Identify which cell holds the provided text, then report its (X, Y) central coordinate. 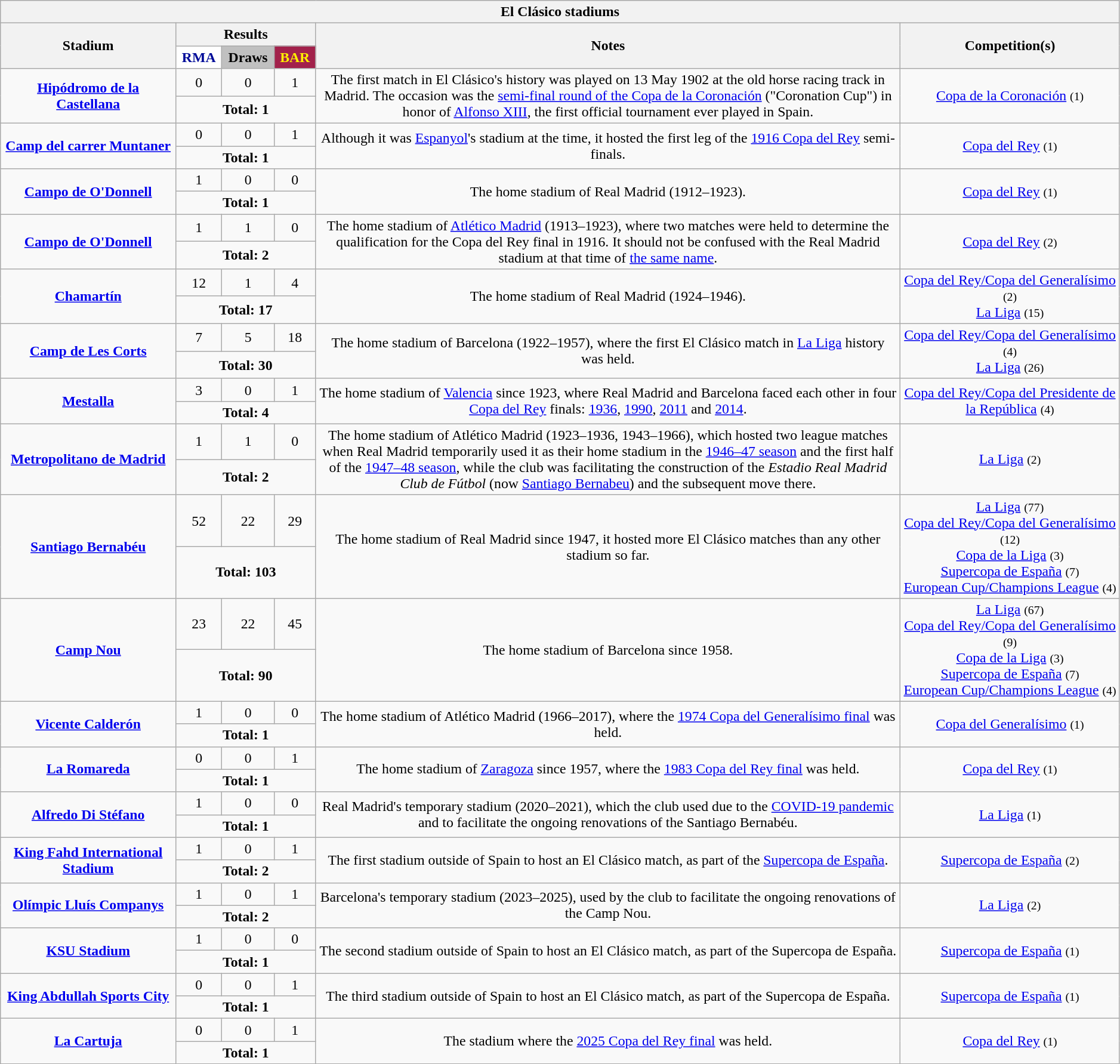
King Fahd International Stadium (88, 860)
Metropolitano de Madrid (88, 459)
The home stadium of Real Madrid (1924–1946). (608, 296)
Copa del Rey (2) (1010, 241)
Copa de la Coronación (1) (1010, 95)
The third stadium outside of Spain to host an El Clásico match, as part of the Supercopa de España. (608, 996)
La Liga (67) Copa del Rey/Copa del Generalísimo (9) Copa de la Liga (3) Supercopa de España (7) European Cup/Champions League (4) (1010, 649)
The home stadium of Barcelona (1922–1957), where the first El Clásico match in La Liga history was held. (608, 351)
King Abdullah Sports City (88, 996)
7 (199, 337)
KSU Stadium (88, 951)
The home stadium of Zaragoza since 1957, where the 1983 Copa del Rey final was held. (608, 769)
Chamartín (88, 296)
Notes (608, 46)
4 (295, 282)
45 (295, 624)
3 (199, 390)
Camp Nou (88, 649)
The stadium where the 2025 Copa del Rey final was held. (608, 1041)
12 (199, 282)
52 (199, 520)
Alfredo Di Stéfano (88, 815)
Camp del carrer Muntaner (88, 146)
The home stadium of Real Madrid (1912–1923). (608, 191)
BAR (295, 57)
Total: 30 (246, 365)
Santiago Bernabéu (88, 547)
The home stadium of Barcelona since 1958. (608, 649)
Copa del Generalísimo (1) (1010, 724)
La Cartuja (88, 1041)
Copa del Rey/Copa del Generalísimo (4) La Liga (26) (1010, 351)
La Liga (1) (1010, 815)
Copa del Rey/Copa del Generalísimo (2) La Liga (15) (1010, 296)
Camp de Les Corts (88, 351)
Olímpic Lluís Companys (88, 905)
Copa del Rey/Copa del Presidente de la República (4) (1010, 401)
La Liga (77) Copa del Rey/Copa del Generalísimo (12) Copa de la Liga (3) Supercopa de España (7) European Cup/Champions League (4) (1010, 547)
Hipódromo de la Castellana (88, 95)
Draws (248, 57)
5 (248, 337)
The home stadium of Valencia since 1923, where Real Madrid and Barcelona faced each other in four Copa del Rey finals: 1936, 1990, 2011 and 2014. (608, 401)
The home stadium of Atlético Madrid (1966–2017), where the 1974 Copa del Generalísimo final was held. (608, 724)
Total: 17 (246, 310)
Vicente Calderón (88, 724)
Total: 90 (246, 676)
Stadium (88, 46)
18 (295, 337)
Although it was Espanyol's stadium at the time, it hosted the first leg of the 1916 Copa del Rey semi-finals. (608, 146)
Mestalla (88, 401)
The second stadium outside of Spain to host an El Clásico match, as part of the Supercopa de España. (608, 951)
The first stadium outside of Spain to host an El Clásico match, as part of the Supercopa de España. (608, 860)
Competition(s) (1010, 46)
Supercopa de España (2) (1010, 860)
The home stadium of Real Madrid since 1947, it hosted more El Clásico matches than any other stadium so far. (608, 547)
RMA (199, 57)
El Clásico stadiums (560, 12)
Total: 4 (246, 412)
29 (295, 520)
23 (199, 624)
Results (246, 35)
Total: 103 (246, 572)
La Romareda (88, 769)
Barcelona's temporary stadium (2023–2025), used by the club to facilitate the ongoing renovations of the Camp Nou. (608, 905)
